Detect which cell encompasses the target text, then output its [X, Y] center coordinate. 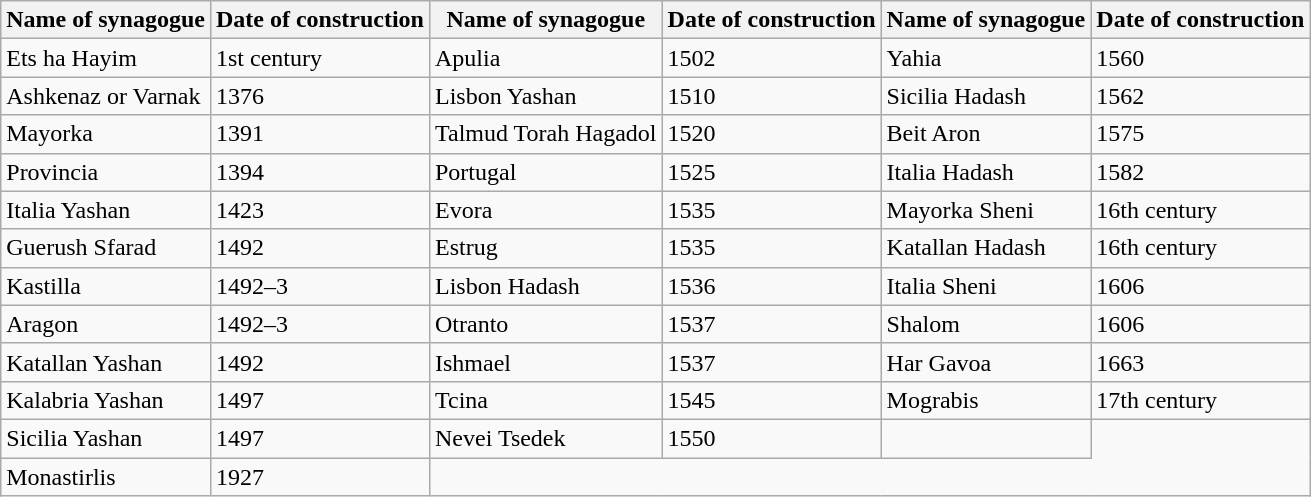
1545 [772, 400]
Lisbon Hadash [546, 286]
Talmud Torah Hagadol [546, 134]
1502 [772, 58]
Ets ha Hayim [106, 58]
1927 [320, 477]
Shalom [986, 324]
Katallan Yashan [106, 362]
1582 [1200, 172]
Har Gavoa [986, 362]
Sicilia Hadash [986, 96]
1520 [772, 134]
Mograbis [986, 400]
1575 [1200, 134]
Kastilla [106, 286]
Beit Aron [986, 134]
Yahia [986, 58]
1394 [320, 172]
1st century [320, 58]
Ashkenaz or Varnak [106, 96]
Apulia [546, 58]
1560 [1200, 58]
Lisbon Yashan [546, 96]
1376 [320, 96]
Kalabria Yashan [106, 400]
Ishmael [546, 362]
Sicilia Yashan [106, 438]
1550 [772, 438]
1423 [320, 210]
Italia Yashan [106, 210]
Tcina [546, 400]
1562 [1200, 96]
Mayorka Sheni [986, 210]
1525 [772, 172]
Italia Hadash [986, 172]
1663 [1200, 362]
1536 [772, 286]
Nevei Tsedek [546, 438]
Evora [546, 210]
1510 [772, 96]
Guerush Sfarad [106, 248]
Monastirlis [106, 477]
Portugal [546, 172]
Katallan Hadash [986, 248]
Italia Sheni [986, 286]
Mayorka [106, 134]
Otranto [546, 324]
Provincia [106, 172]
Estrug [546, 248]
17th century [1200, 400]
1391 [320, 134]
Aragon [106, 324]
